Capture the cell that displays the provided text and extract its [X, Y] central coordinate. 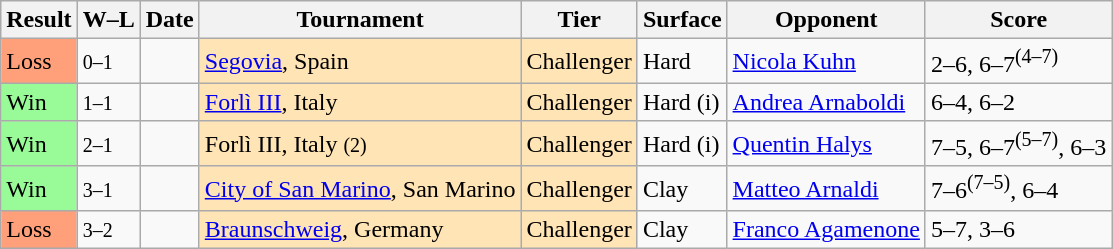
Score [1018, 20]
Forlì III, Italy [360, 102]
Nicola Kuhn [826, 62]
City of San Marino, San Marino [360, 188]
Date [170, 20]
0–1 [108, 62]
Franco Agamenone [826, 230]
2–6, 6–7(4–7) [1018, 62]
3–1 [108, 188]
Opponent [826, 20]
Tier [579, 20]
6–4, 6–2 [1018, 102]
2–1 [108, 144]
Surface [682, 20]
Segovia, Spain [360, 62]
1–1 [108, 102]
3–2 [108, 230]
Andrea Arnaboldi [826, 102]
7–6(7–5), 6–4 [1018, 188]
Braunschweig, Germany [360, 230]
Tournament [360, 20]
Matteo Arnaldi [826, 188]
7–5, 6–7(5–7), 6–3 [1018, 144]
5–7, 3–6 [1018, 230]
Quentin Halys [826, 144]
Result [39, 20]
Hard [682, 62]
W–L [108, 20]
Forlì III, Italy (2) [360, 144]
